Output the (x, y) coordinate of the center of the cell containing the given text.  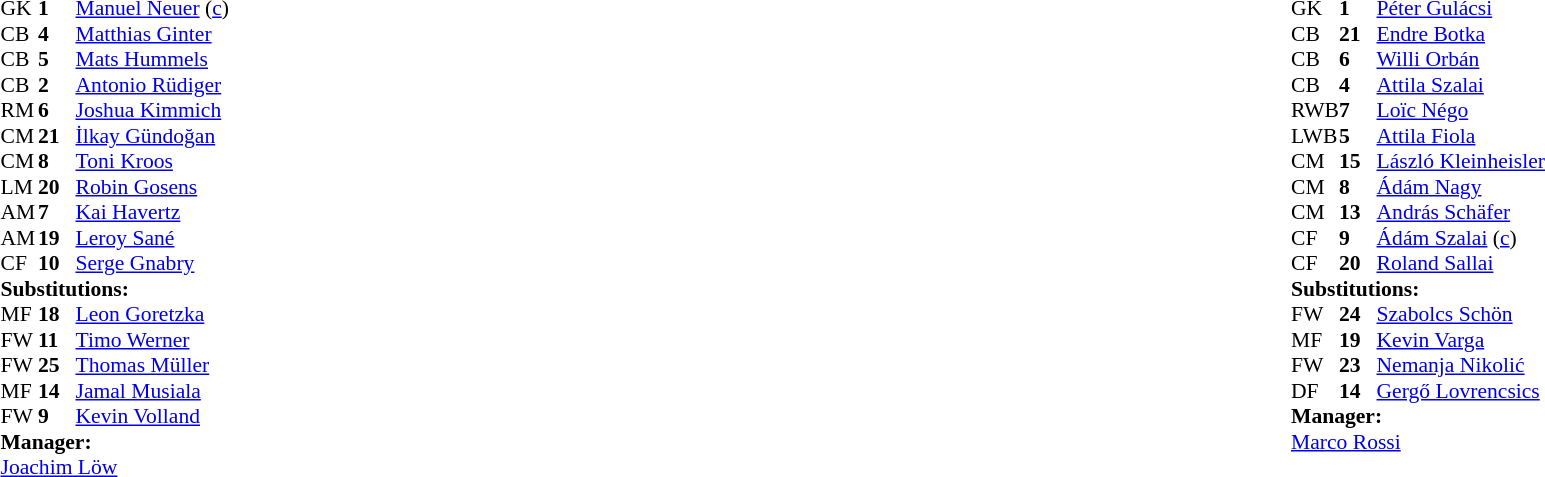
15 (1358, 161)
13 (1358, 213)
Loïc Négo (1461, 111)
Matthias Ginter (152, 34)
András Schäfer (1461, 213)
Roland Sallai (1461, 263)
LM (19, 187)
Gergő Lovrencsics (1461, 391)
24 (1358, 315)
Marco Rossi (1418, 442)
25 (57, 365)
Attila Fiola (1461, 136)
Serge Gnabry (152, 263)
Joshua Kimmich (152, 111)
Kevin Volland (152, 417)
Antonio Rüdiger (152, 85)
Ádám Szalai (c) (1461, 238)
Attila Szalai (1461, 85)
Toni Kroos (152, 161)
Ádám Nagy (1461, 187)
Mats Hummels (152, 59)
2 (57, 85)
Timo Werner (152, 340)
Robin Gosens (152, 187)
10 (57, 263)
RWB (1315, 111)
Willi Orbán (1461, 59)
Kevin Varga (1461, 340)
23 (1358, 365)
Endre Botka (1461, 34)
RM (19, 111)
Leon Goretzka (152, 315)
Thomas Müller (152, 365)
László Kleinheisler (1461, 161)
Leroy Sané (152, 238)
İlkay Gündoğan (152, 136)
Szabolcs Schön (1461, 315)
Kai Havertz (152, 213)
Nemanja Nikolić (1461, 365)
DF (1315, 391)
18 (57, 315)
Jamal Musiala (152, 391)
11 (57, 340)
LWB (1315, 136)
